Provide the [x, y] coordinate of the cell's center where the given text is located.  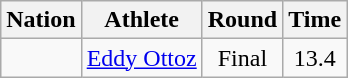
Athlete [142, 20]
Eddy Ottoz [142, 58]
Final [242, 58]
Round [242, 20]
Nation [41, 20]
13.4 [315, 58]
Time [315, 20]
